Extract the (X, Y) coordinate from the center of the cell holding the provided text.  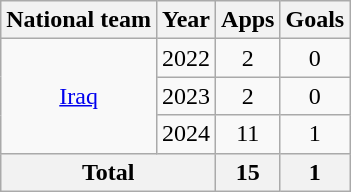
15 (248, 172)
2022 (186, 58)
Iraq (79, 96)
11 (248, 134)
Goals (315, 20)
Total (108, 172)
Year (186, 20)
2023 (186, 96)
Apps (248, 20)
2024 (186, 134)
National team (79, 20)
